Find where the given text appears and provide that cell's center as [x, y] coordinate. 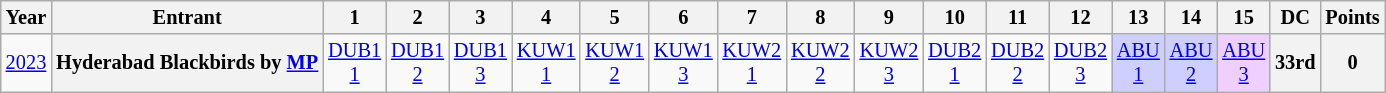
KUW21 [752, 63]
6 [684, 17]
DUB11 [354, 63]
ABU1 [1138, 63]
Points [1352, 17]
13 [1138, 17]
8 [820, 17]
KUW11 [546, 63]
Hyderabad Blackbirds by MP [187, 63]
Year [26, 17]
3 [480, 17]
KUW12 [614, 63]
KUW22 [820, 63]
1 [354, 17]
11 [1018, 17]
KUW13 [684, 63]
Entrant [187, 17]
2 [418, 17]
DC [1295, 17]
33rd [1295, 63]
10 [954, 17]
7 [752, 17]
14 [1192, 17]
2023 [26, 63]
5 [614, 17]
4 [546, 17]
0 [1352, 63]
9 [890, 17]
DUB12 [418, 63]
DUB13 [480, 63]
ABU3 [1244, 63]
12 [1080, 17]
KUW23 [890, 63]
15 [1244, 17]
ABU2 [1192, 63]
DUB23 [1080, 63]
DUB22 [1018, 63]
DUB21 [954, 63]
